Pinpoint the cell where the given text exists, returning its (X, Y) midpoint coordinate. 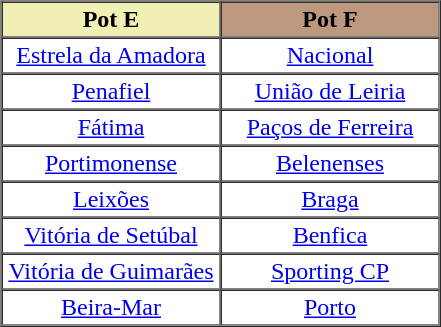
Porto (330, 308)
Paços de Ferreira (330, 128)
Pot F (330, 20)
Fátima (112, 128)
União de Leiria (330, 92)
Belenenses (330, 164)
Beira-Mar (112, 308)
Sporting CP (330, 272)
Estrela da Amadora (112, 56)
Portimonense (112, 164)
Nacional (330, 56)
Penafiel (112, 92)
Vitória de Guimarães (112, 272)
Pot E (112, 20)
Braga (330, 200)
Benfica (330, 236)
Vitória de Setúbal (112, 236)
Leixões (112, 200)
